Search for the cell housing the specified text and yield its [X, Y] center coordinate. 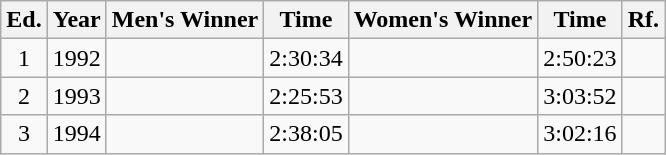
1993 [76, 96]
3:02:16 [580, 134]
3 [24, 134]
Rf. [643, 20]
1994 [76, 134]
Ed. [24, 20]
2:30:34 [306, 58]
Year [76, 20]
Women's Winner [443, 20]
3:03:52 [580, 96]
2:38:05 [306, 134]
2:50:23 [580, 58]
Men's Winner [185, 20]
2 [24, 96]
1992 [76, 58]
1 [24, 58]
2:25:53 [306, 96]
